Find where the given text appears and provide that cell's center as [X, Y] coordinate. 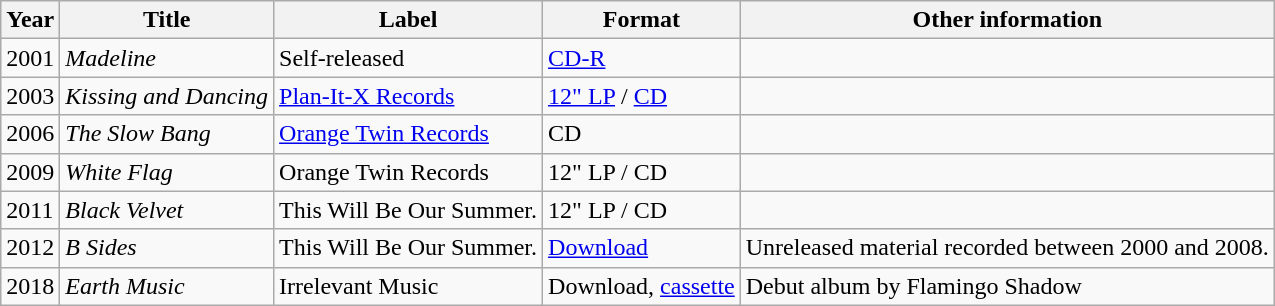
CD [642, 134]
2006 [30, 134]
Title [167, 20]
White Flag [167, 172]
B Sides [167, 248]
2011 [30, 210]
Irrelevant Music [408, 286]
Earth Music [167, 286]
2009 [30, 172]
Other information [1007, 20]
Download [642, 248]
Format [642, 20]
The Slow Bang [167, 134]
CD-R [642, 58]
Kissing and Dancing [167, 96]
Debut album by Flamingo Shadow [1007, 286]
Plan-It-X Records [408, 96]
2012 [30, 248]
Label [408, 20]
Year [30, 20]
Madeline [167, 58]
Self-released [408, 58]
2001 [30, 58]
Unreleased material recorded between 2000 and 2008. [1007, 248]
2018 [30, 286]
2003 [30, 96]
Black Velvet [167, 210]
Download, cassette [642, 286]
